Return the (X, Y) coordinate for the center point of the cell that contains the specified text.  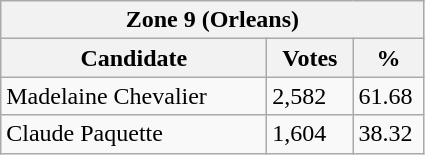
Zone 9 (Orleans) (212, 20)
Votes (310, 58)
61.68 (388, 96)
1,604 (310, 134)
Candidate (134, 58)
Claude Paquette (134, 134)
Madelaine Chevalier (134, 96)
% (388, 58)
38.32 (388, 134)
2,582 (310, 96)
